Find where the given text appears and provide that cell's center as [x, y] coordinate. 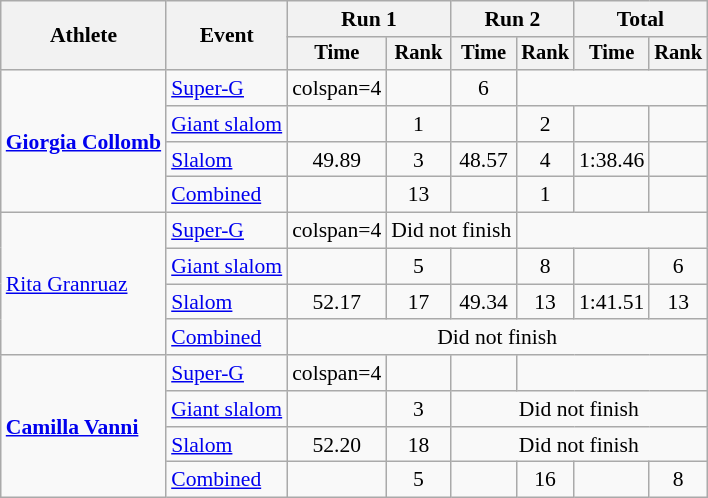
4 [545, 160]
49.89 [336, 160]
1:41.51 [612, 302]
17 [418, 302]
Athlete [84, 36]
18 [418, 445]
Camilla Vanni [84, 426]
52.20 [336, 445]
1:38.46 [612, 160]
Event [226, 36]
16 [545, 480]
48.57 [484, 160]
Giorgia Collomb [84, 141]
Total [640, 19]
Run 1 [368, 19]
2 [545, 124]
Rita Granruaz [84, 284]
52.17 [336, 302]
49.34 [484, 302]
Run 2 [512, 19]
